Find where the given text appears and provide that cell's center as (X, Y) coordinate. 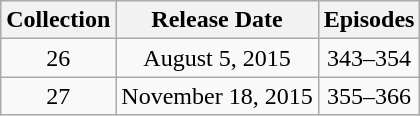
Episodes (369, 20)
343–354 (369, 58)
355–366 (369, 96)
Collection (58, 20)
27 (58, 96)
26 (58, 58)
Release Date (217, 20)
November 18, 2015 (217, 96)
August 5, 2015 (217, 58)
